Provide the [x, y] coordinate of the cell's center where the given text is located.  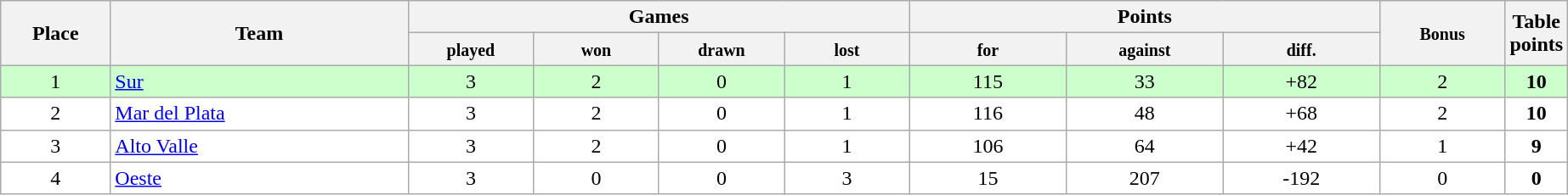
+82 [1301, 81]
Bonus [1442, 33]
207 [1145, 178]
+68 [1301, 114]
diff. [1301, 49]
Tablepoints [1537, 33]
48 [1145, 114]
Sur [259, 81]
-192 [1301, 178]
drawn [722, 49]
+42 [1301, 146]
Games [659, 17]
116 [988, 114]
Place [56, 33]
Oeste [259, 178]
9 [1537, 146]
15 [988, 178]
won [597, 49]
4 [56, 178]
Team [259, 33]
64 [1145, 146]
Mar del Plata [259, 114]
played [471, 49]
Alto Valle [259, 146]
against [1145, 49]
33 [1145, 81]
115 [988, 81]
106 [988, 146]
for [988, 49]
Points [1144, 17]
lost [847, 49]
